Output the [X, Y] coordinate of the center of the cell containing the given text.  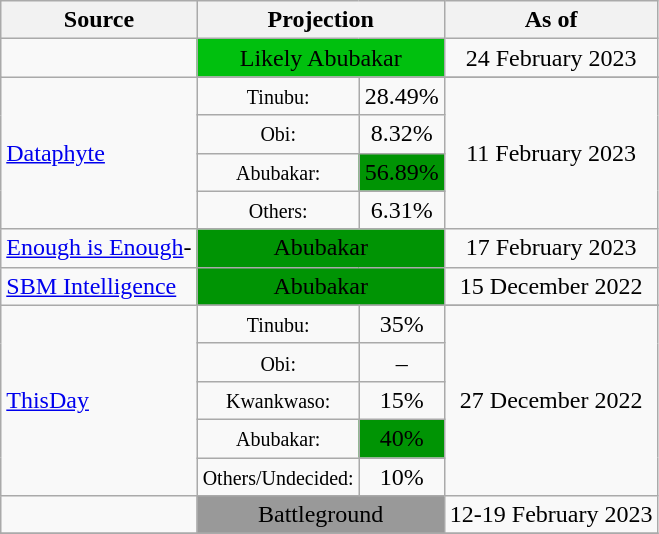
15 December 2022 [551, 286]
35% [402, 324]
Dataphyte [99, 153]
24 February 2023 [551, 58]
27 December 2022 [551, 400]
Likely Abubakar [320, 58]
56.89% [402, 172]
8.32% [402, 134]
15% [402, 400]
40% [402, 438]
Others: [278, 210]
Others/Undecided: [278, 477]
Battleground [320, 515]
Source [99, 20]
12-19 February 2023 [551, 515]
10% [402, 477]
6.31% [402, 210]
28.49% [402, 96]
– [402, 362]
Enough is Enough- [99, 248]
17 February 2023 [551, 248]
Projection [320, 20]
As of [551, 20]
SBM Intelligence [99, 286]
11 February 2023 [551, 153]
ThisDay [99, 400]
Kwankwaso: [278, 400]
